Output the [X, Y] coordinate of the center of the cell containing the given text.  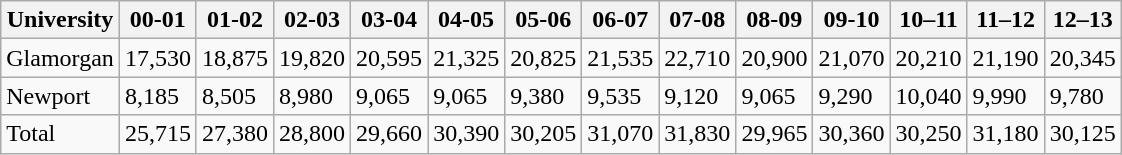
20,210 [928, 58]
9,535 [620, 96]
Total [60, 134]
9,990 [1006, 96]
08-09 [774, 20]
Newport [60, 96]
9,780 [1082, 96]
01-02 [234, 20]
30,360 [852, 134]
29,965 [774, 134]
30,250 [928, 134]
05-06 [544, 20]
07-08 [698, 20]
8,505 [234, 96]
12–13 [1082, 20]
02-03 [312, 20]
31,070 [620, 134]
31,180 [1006, 134]
Glamorgan [60, 58]
09-10 [852, 20]
30,205 [544, 134]
21,190 [1006, 58]
03-04 [390, 20]
9,120 [698, 96]
8,980 [312, 96]
10–11 [928, 20]
University [60, 20]
21,070 [852, 58]
19,820 [312, 58]
11–12 [1006, 20]
22,710 [698, 58]
29,660 [390, 134]
06-07 [620, 20]
9,380 [544, 96]
20,900 [774, 58]
21,535 [620, 58]
28,800 [312, 134]
8,185 [158, 96]
18,875 [234, 58]
20,345 [1082, 58]
17,530 [158, 58]
30,390 [466, 134]
10,040 [928, 96]
9,290 [852, 96]
20,825 [544, 58]
31,830 [698, 134]
00-01 [158, 20]
04-05 [466, 20]
20,595 [390, 58]
30,125 [1082, 134]
21,325 [466, 58]
25,715 [158, 134]
27,380 [234, 134]
